Provide the (X, Y) coordinate of the cell's center where the given text is located.  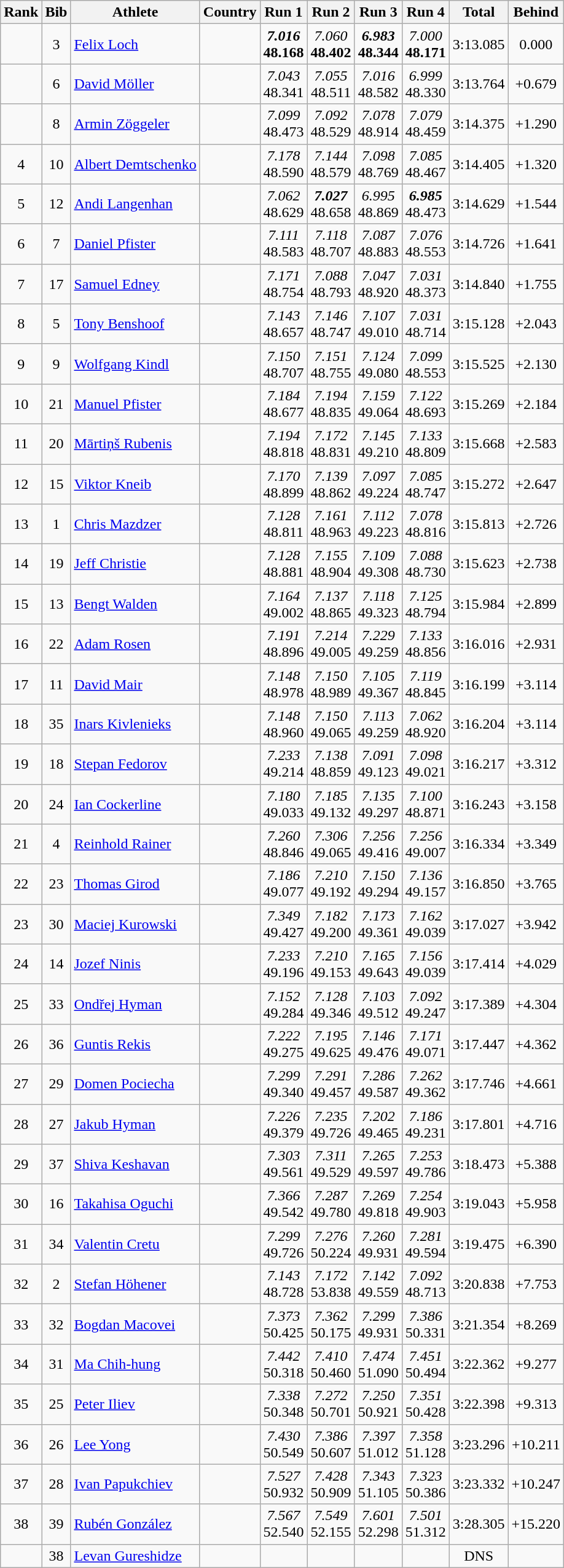
7.23349.196 (284, 964)
3:16.016 (479, 644)
7.15148.755 (331, 364)
7.35150.428 (425, 1404)
3:17.447 (479, 1044)
Adam Rosen (135, 644)
Athlete (135, 12)
7.37350.425 (284, 1324)
7.28649.587 (378, 1083)
+8.269 (536, 1324)
7.03148.373 (425, 284)
Rubén González (135, 1524)
7.17148.754 (284, 284)
Felix Loch (135, 44)
7.26949.818 (378, 1204)
+4.716 (536, 1124)
+2.583 (536, 444)
+2.043 (536, 323)
+10.211 (536, 1444)
+9.313 (536, 1404)
+2.726 (536, 524)
7.13348.856 (425, 644)
Levan Gureshidze (135, 1556)
+7.753 (536, 1284)
7.18249.200 (331, 924)
7.14848.960 (284, 724)
Rank (21, 12)
7.35851.128 (425, 1444)
7.29949.726 (284, 1245)
3:18.473 (479, 1165)
7.13649.157 (425, 884)
7.15048.707 (284, 364)
7.29949.340 (284, 1083)
3:15.269 (479, 403)
Jeff Christie (135, 564)
3:13.085 (479, 44)
7.28149.594 (425, 1245)
7.14249.559 (378, 1284)
7.11948.845 (425, 684)
7.10048.871 (425, 804)
3:16.334 (479, 844)
7.09149.123 (378, 764)
7.26049.931 (378, 1245)
+2.647 (536, 483)
Bogdan Macovei (135, 1324)
3:15.128 (479, 323)
3:14.726 (479, 244)
Maciej Kurowski (135, 924)
7.17048.899 (284, 483)
7.02748.658 (331, 204)
Run 3 (378, 12)
7.23549.726 (331, 1124)
7.09849.021 (425, 764)
3:23.332 (479, 1484)
7.07848.816 (425, 524)
7.17349.361 (378, 924)
Ivan Papukchiev (135, 1484)
3:15.813 (479, 524)
7.05548.511 (331, 84)
3:19.475 (479, 1245)
Peter Iliev (135, 1404)
7.11848.707 (331, 244)
7.00048.171 (425, 44)
+15.220 (536, 1524)
7.11148.583 (284, 244)
+2.738 (536, 564)
Chris Mazdzer (135, 524)
7.10749.010 (378, 323)
3 (57, 44)
7.15649.039 (425, 964)
+3.158 (536, 804)
7.23349.214 (284, 764)
7.52750.932 (284, 1484)
7.07648.553 (425, 244)
7.27250.701 (331, 1404)
7.09848.769 (378, 164)
6.98548.473 (425, 204)
3:22.362 (479, 1364)
3:14.629 (479, 204)
Daniel Pfister (135, 244)
7.08848.793 (331, 284)
7.09248.713 (425, 1284)
7.60152.298 (378, 1524)
7.19549.625 (331, 1044)
3:23.296 (479, 1444)
7.26249.362 (425, 1083)
Samuel Edney (135, 284)
7.16148.963 (331, 524)
Country (230, 12)
7.10549.367 (378, 684)
2 (57, 1284)
Run 4 (425, 12)
1 (57, 524)
+9.277 (536, 1364)
Total (479, 12)
Lee Yong (135, 1444)
7.15249.284 (284, 1004)
3:15.525 (479, 364)
7.33850.348 (284, 1404)
7.42850.909 (331, 1484)
7.09948.473 (284, 124)
DNS (479, 1556)
7.45150.494 (425, 1364)
Stepan Fedorov (135, 764)
3:15.668 (479, 444)
7.54952.155 (331, 1524)
7.12548.794 (425, 604)
+1.290 (536, 124)
7.01648.582 (378, 84)
7.41050.460 (331, 1364)
+2.184 (536, 403)
7.28749.780 (331, 1204)
7.20249.465 (378, 1124)
7.17253.838 (331, 1284)
7.08548.467 (425, 164)
7.19448.835 (331, 403)
7.11249.223 (378, 524)
+6.390 (536, 1245)
+2.931 (536, 644)
3:16.243 (479, 804)
7.29149.457 (331, 1083)
7.14348.728 (284, 1284)
3:14.405 (479, 164)
6.99548.869 (378, 204)
7.36649.542 (284, 1204)
0.000 (536, 44)
+5.388 (536, 1165)
Takahisa Oguchi (135, 1204)
Domen Pociecha (135, 1083)
3:15.984 (479, 604)
7.08748.883 (378, 244)
3:17.746 (479, 1083)
3:13.764 (479, 84)
7.56752.540 (284, 1524)
7.18448.677 (284, 403)
+1.544 (536, 204)
7.16449.002 (284, 604)
7.06048.402 (331, 44)
7.14549.210 (378, 444)
+3.349 (536, 844)
7.25649.416 (378, 844)
7.13549.297 (378, 804)
7.09749.224 (378, 483)
7.15048.989 (331, 684)
+3.942 (536, 924)
6.99948.330 (425, 84)
7.18549.132 (331, 804)
7.09249.247 (425, 1004)
Valentin Cretu (135, 1245)
7.30349.561 (284, 1165)
7.14648.747 (331, 323)
+2.899 (536, 604)
3:15.272 (479, 483)
7.14348.657 (284, 323)
7.30649.065 (331, 844)
7.12848.811 (284, 524)
Albert Demtschenko (135, 164)
Armin Zöggeler (135, 124)
7.43050.549 (284, 1444)
7.14448.579 (331, 164)
Andi Langenhan (135, 204)
Viktor Kneib (135, 483)
7.21449.005 (331, 644)
7.25349.786 (425, 1165)
7.19448.818 (284, 444)
7.44250.318 (284, 1364)
7.22649.379 (284, 1124)
7.26549.597 (378, 1165)
7.19148.896 (284, 644)
7.29949.931 (378, 1324)
3:17.389 (479, 1004)
6.98348.344 (378, 44)
7.13848.859 (331, 764)
Run 1 (284, 12)
7.15548.904 (331, 564)
7.25449.903 (425, 1204)
+4.304 (536, 1004)
7.22249.275 (284, 1044)
7.21049.192 (331, 884)
3:17.414 (479, 964)
7.34351.105 (378, 1484)
7.08548.747 (425, 483)
7.17149.071 (425, 1044)
+10.247 (536, 1484)
7.18049.033 (284, 804)
+0.679 (536, 84)
3:19.043 (479, 1204)
Inars Kivlenieks (135, 724)
3:16.199 (479, 684)
3:16.217 (479, 764)
7.50151.312 (425, 1524)
3:16.850 (479, 884)
7.17848.590 (284, 164)
Mārtiņš Rubenis (135, 444)
7.27650.224 (331, 1245)
7.16249.039 (425, 924)
+2.130 (536, 364)
7.34949.427 (284, 924)
Bib (57, 12)
7.39751.012 (378, 1444)
7.15949.064 (378, 403)
7.11349.259 (378, 724)
7.18649.077 (284, 884)
7.03148.714 (425, 323)
7.13348.809 (425, 444)
7.14848.978 (284, 684)
7.07848.914 (378, 124)
7.17248.831 (331, 444)
Ondřej Hyman (135, 1004)
3:17.027 (479, 924)
7.47451.090 (378, 1364)
7.36250.175 (331, 1324)
Jakub Hyman (135, 1124)
3:14.375 (479, 124)
+3.765 (536, 884)
Stefan Höhener (135, 1284)
Run 2 (331, 12)
3:20.838 (479, 1284)
David Möller (135, 84)
7.31149.529 (331, 1165)
7.08848.730 (425, 564)
3:14.840 (479, 284)
Ian Cockerline (135, 804)
+3.312 (536, 764)
Thomas Girod (135, 884)
7.12449.080 (378, 364)
7.09948.553 (425, 364)
7.12849.346 (331, 1004)
7.15049.294 (378, 884)
39 (57, 1524)
7.10349.512 (378, 1004)
Behind (536, 12)
7.25050.921 (378, 1404)
Reinhold Rainer (135, 844)
7.12248.693 (425, 403)
7.01648.168 (284, 44)
7.04748.920 (378, 284)
7.13948.862 (331, 483)
7.14649.476 (378, 1044)
+4.362 (536, 1044)
3:28.305 (479, 1524)
3:21.354 (479, 1324)
7.18649.231 (425, 1124)
+1.641 (536, 244)
7.15049.065 (331, 724)
7.26048.846 (284, 844)
7.21049.153 (331, 964)
7.09248.529 (331, 124)
7.25649.007 (425, 844)
Shiva Keshavan (135, 1165)
+5.958 (536, 1204)
7.11849.323 (378, 604)
David Mair (135, 684)
7.12848.881 (284, 564)
Tony Benshoof (135, 323)
3:16.204 (479, 724)
Manuel Pfister (135, 403)
3:17.801 (479, 1124)
7.16549.643 (378, 964)
Ma Chih-hung (135, 1364)
+1.320 (536, 164)
3:15.623 (479, 564)
7.38650.607 (331, 1444)
7.06248.920 (425, 724)
7.10949.308 (378, 564)
+4.029 (536, 964)
7.22949.259 (378, 644)
Bengt Walden (135, 604)
7.13748.865 (331, 604)
Guntis Rekis (135, 1044)
7.32350.386 (425, 1484)
Wolfgang Kindl (135, 364)
7.04348.341 (284, 84)
7.06248.629 (284, 204)
Jozef Ninis (135, 964)
+1.755 (536, 284)
3:22.398 (479, 1404)
7.07948.459 (425, 124)
+4.661 (536, 1083)
7.38650.331 (425, 1324)
